Search for the cell housing the specified text and yield its (x, y) center coordinate. 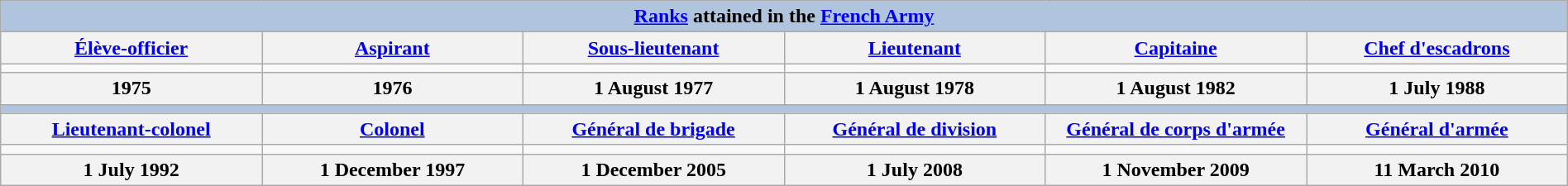
Aspirant (392, 48)
Colonel (392, 129)
1 August 1982 (1176, 88)
1 August 1978 (915, 88)
Général de division (915, 129)
1 July 2008 (915, 169)
1976 (392, 88)
Ranks attained in the French Army (784, 17)
1 November 2009 (1176, 169)
11 March 2010 (1437, 169)
Élève-officier (131, 48)
Général de corps d'armée (1176, 129)
Lieutenant (915, 48)
Lieutenant-colonel (131, 129)
1 July 1992 (131, 169)
1975 (131, 88)
Général d'armée (1437, 129)
Capitaine (1176, 48)
Sous-lieutenant (653, 48)
Chef d'escadrons (1437, 48)
1 December 2005 (653, 169)
Général de brigade (653, 129)
1 August 1977 (653, 88)
1 December 1997 (392, 169)
1 July 1988 (1437, 88)
